Return the (x, y) coordinate for the center point of the cell that contains the specified text.  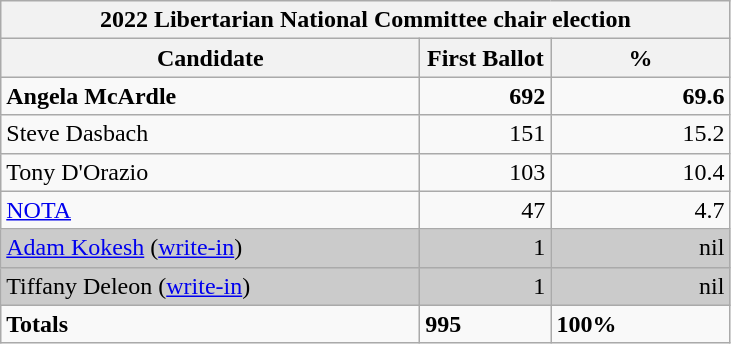
% (640, 58)
Tiffany Deleon (write-in) (210, 286)
100% (640, 324)
Steve Dasbach (210, 134)
NOTA (210, 210)
692 (486, 96)
Totals (210, 324)
995 (486, 324)
15.2 (640, 134)
69.6 (640, 96)
4.7 (640, 210)
First Ballot (486, 58)
103 (486, 172)
10.4 (640, 172)
Tony D'Orazio (210, 172)
151 (486, 134)
47 (486, 210)
Candidate (210, 58)
Angela McArdle (210, 96)
Adam Kokesh (write-in) (210, 248)
2022 Libertarian National Committee chair election (366, 20)
